Provide the (X, Y) coordinate of the cell's center where the given text is located.  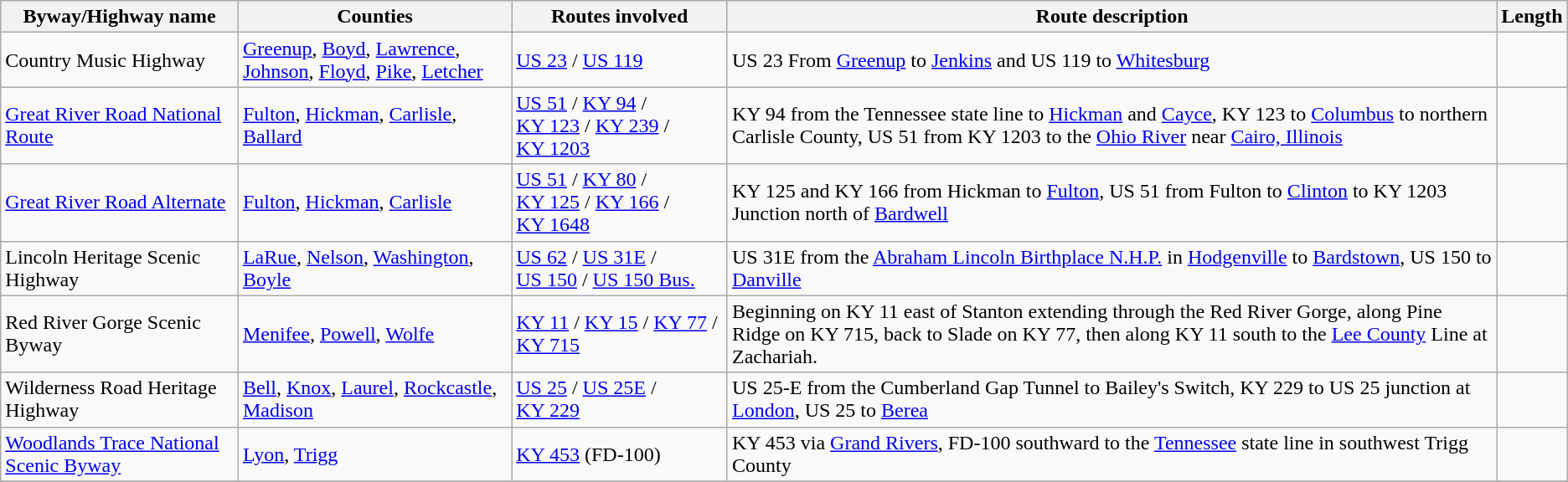
Fulton, Hickman, Carlisle (374, 203)
Wilderness Road Heritage Highway (120, 400)
Byway/Highway name (120, 17)
Country Music Highway (120, 60)
KY 453 via Grand Rivers, FD-100 southward to the Tennessee state line in southwest Trigg County (1112, 454)
US 62 / US 31E / US 150 / US 150 Bus. (620, 268)
Length (1532, 17)
Route description (1112, 17)
Great River Road Alternate (120, 203)
Lincoln Heritage Scenic Highway (120, 268)
Bell, Knox, Laurel, Rockcastle, Madison (374, 400)
Counties (374, 17)
KY 11 / KY 15 / KY 77 / KY 715 (620, 334)
US 51 / KY 80 / KY 125 / KY 166 / KY 1648 (620, 203)
US 25-E from the Cumberland Gap Tunnel to Bailey's Switch, KY 229 to US 25 junction at London, US 25 to Berea (1112, 400)
Routes involved (620, 17)
KY 453 (FD-100) (620, 454)
Red River Gorge Scenic Byway (120, 334)
KY 125 and KY 166 from Hickman to Fulton, US 51 from Fulton to Clinton to KY 1203 Junction north of Bardwell (1112, 203)
US 31E from the Abraham Lincoln Birthplace N.H.P. in Hodgenville to Bardstown, US 150 to Danville (1112, 268)
US 25 / US 25E / KY 229 (620, 400)
Fulton, Hickman, Carlisle, Ballard (374, 126)
Woodlands Trace National Scenic Byway (120, 454)
US 23 / US 119 (620, 60)
Menifee, Powell, Wolfe (374, 334)
Great River Road National Route (120, 126)
US 51 / KY 94 / KY 123 / KY 239 / KY 1203 (620, 126)
LaRue, Nelson, Washington, Boyle (374, 268)
US 23 From Greenup to Jenkins and US 119 to Whitesburg (1112, 60)
Greenup, Boyd, Lawrence, Johnson, Floyd, Pike, Letcher (374, 60)
Lyon, Trigg (374, 454)
